Extract the (x, y) coordinate from the center of the cell holding the provided text.  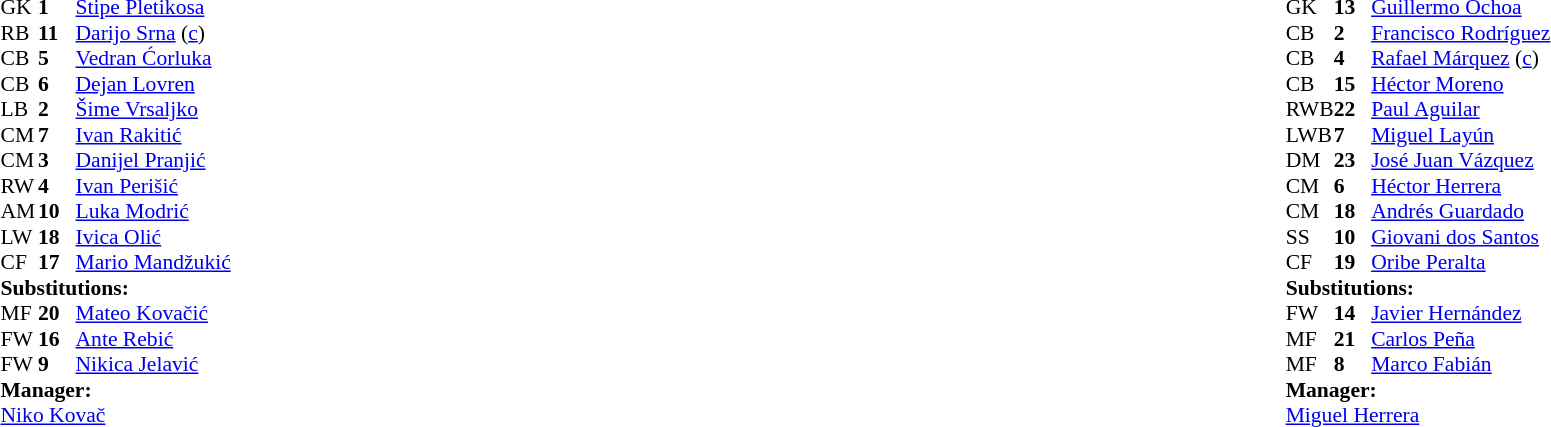
LW (19, 237)
Javier Hernández (1460, 313)
Ivan Perišić (154, 186)
SS (1310, 237)
Nikica Jelavić (154, 365)
22 (1353, 109)
José Juan Vázquez (1460, 161)
19 (1353, 263)
RW (19, 186)
15 (1353, 84)
5 (57, 59)
Luka Modrić (154, 211)
3 (57, 161)
Héctor Moreno (1460, 84)
Danijel Pranjić (154, 161)
Dejan Lovren (154, 84)
Héctor Herrera (1460, 186)
Vedran Ćorluka (154, 59)
16 (57, 339)
Ivan Rakitić (154, 135)
23 (1353, 161)
Rafael Márquez (c) (1460, 59)
Ivica Olić (154, 237)
Darijo Srna (c) (154, 33)
Mario Mandžukić (154, 263)
Giovani dos Santos (1460, 237)
17 (57, 263)
Mateo Kovačić (154, 313)
DM (1310, 161)
LWB (1310, 135)
Marco Fabián (1460, 365)
Ante Rebić (154, 339)
Andrés Guardado (1460, 211)
8 (1353, 365)
Miguel Layún (1460, 135)
RWB (1310, 109)
Francisco Rodríguez (1460, 33)
Šime Vrsaljko (154, 109)
14 (1353, 313)
Oribe Peralta (1460, 263)
Paul Aguilar (1460, 109)
9 (57, 365)
LB (19, 109)
20 (57, 313)
RB (19, 33)
AM (19, 211)
21 (1353, 339)
Carlos Peña (1460, 339)
11 (57, 33)
